Find where the given text appears and provide that cell's center as (x, y) coordinate. 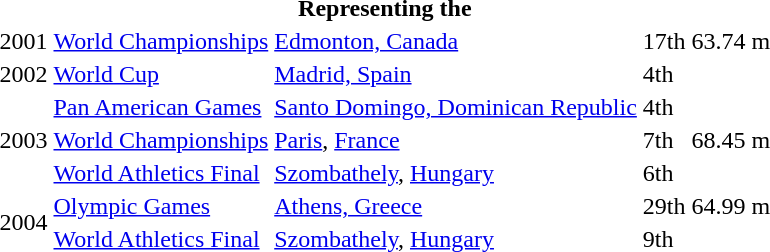
Pan American Games (161, 107)
World Cup (161, 74)
Szombathely, Hungary (456, 173)
7th (664, 140)
6th (664, 173)
Olympic Games (161, 206)
Paris, France (456, 140)
Santo Domingo, Dominican Republic (456, 107)
Madrid, Spain (456, 74)
World Athletics Final (161, 173)
29th (664, 206)
Edmonton, Canada (456, 41)
Athens, Greece (456, 206)
17th (664, 41)
